Scan for the cell matching the given text and deliver its (x, y) coordinate at center. 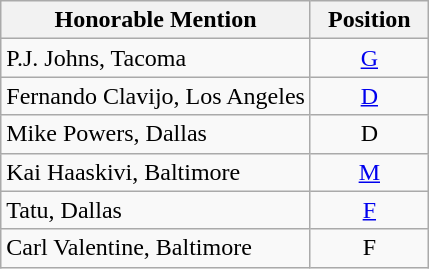
Mike Powers, Dallas (156, 134)
P.J. Johns, Tacoma (156, 58)
Fernando Clavijo, Los Angeles (156, 96)
G (369, 58)
M (369, 172)
Position (369, 20)
Carl Valentine, Baltimore (156, 248)
Kai Haaskivi, Baltimore (156, 172)
Tatu, Dallas (156, 210)
Honorable Mention (156, 20)
